Search for the cell housing the specified text and yield its (X, Y) center coordinate. 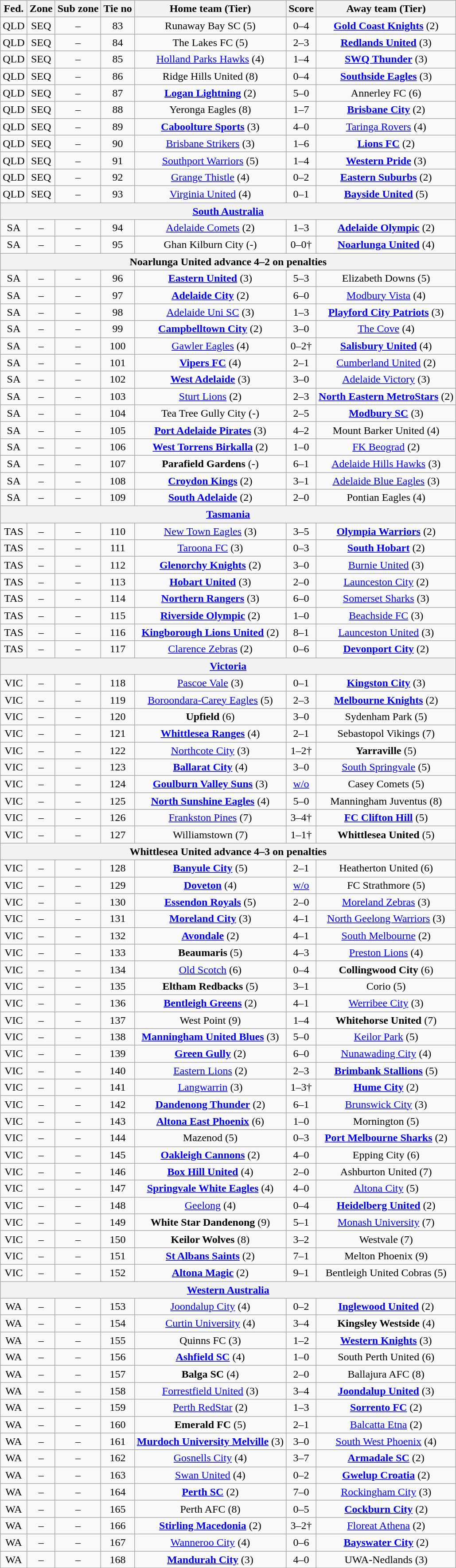
Kingston City (3) (386, 683)
Moreland Zebras (3) (386, 902)
101 (118, 363)
Whittlesea United (5) (386, 835)
FK Beograd (2) (386, 447)
Glenorchy Knights (2) (210, 565)
Yarraville (5) (386, 751)
Brunswick City (3) (386, 1104)
Runaway Bay SC (5) (210, 26)
Beaumaris (5) (210, 952)
West Adelaide (3) (210, 379)
Adelaide Blue Eagles (3) (386, 480)
3–4† (301, 818)
Langwarrin (3) (210, 1088)
116 (118, 632)
Manningham Juventus (8) (386, 801)
132 (118, 936)
Wanneroo City (4) (210, 1542)
111 (118, 548)
Curtin University (4) (210, 1324)
Brimbank Stallions (5) (386, 1071)
Pascoe Vale (3) (210, 683)
South Melbourne (2) (386, 936)
Inglewood United (2) (386, 1307)
Southside Eagles (3) (386, 76)
86 (118, 76)
Keilor Wolves (8) (210, 1239)
Kingborough Lions United (2) (210, 632)
Altona Magic (2) (210, 1273)
Corio (5) (386, 986)
164 (118, 1492)
Home team (Tier) (210, 9)
1–6 (301, 143)
4–2 (301, 430)
158 (118, 1391)
West Torrens Birkalla (2) (210, 447)
Western Knights (3) (386, 1340)
122 (118, 751)
Tea Tree Gully City (-) (210, 413)
Eastern Lions (2) (210, 1071)
Ashfield SC (4) (210, 1357)
104 (118, 413)
98 (118, 312)
Adelaide Hills Hawks (3) (386, 464)
0–2† (301, 346)
Old Scotch (6) (210, 969)
105 (118, 430)
127 (118, 835)
147 (118, 1189)
165 (118, 1509)
Oakleigh Cannons (2) (210, 1155)
FC Clifton Hill (5) (386, 818)
Tie no (118, 9)
3–2† (301, 1525)
Adelaide Victory (3) (386, 379)
Parafield Gardens (-) (210, 464)
Heidelberg United (2) (386, 1205)
Devonport City (2) (386, 649)
119 (118, 700)
The Lakes FC (5) (210, 43)
87 (118, 93)
1–2 (301, 1340)
126 (118, 818)
Modbury Vista (4) (386, 295)
154 (118, 1324)
Launceston City (2) (386, 582)
Port Melbourne Sharks (2) (386, 1138)
Ballarat City (4) (210, 767)
Geelong (4) (210, 1205)
Whitehorse United (7) (386, 1020)
Westvale (7) (386, 1239)
Gwelup Croatia (2) (386, 1475)
Moreland City (3) (210, 919)
Cumberland United (2) (386, 363)
Logan Lightning (2) (210, 93)
Gold Coast Knights (2) (386, 26)
South Springvale (5) (386, 767)
0–5 (301, 1509)
Northcote City (3) (210, 751)
143 (118, 1121)
144 (118, 1138)
155 (118, 1340)
Mandurah City (3) (210, 1559)
1–1† (301, 835)
Modbury SC (3) (386, 413)
138 (118, 1037)
124 (118, 784)
Box Hill United (4) (210, 1172)
Score (301, 9)
Green Gully (2) (210, 1054)
9–1 (301, 1273)
Noarlunga United (4) (386, 245)
91 (118, 160)
107 (118, 464)
Virginia United (4) (210, 194)
Vipers FC (4) (210, 363)
Emerald FC (5) (210, 1425)
Ballajura AFC (8) (386, 1374)
Eltham Redbacks (5) (210, 986)
Adelaide Comets (2) (210, 228)
139 (118, 1054)
Elizabeth Downs (5) (386, 279)
Ridge Hills United (8) (210, 76)
Epping City (6) (386, 1155)
Joondalup United (3) (386, 1391)
Whittlesea United advance 4–3 on penalties (228, 852)
Croydon Kings (2) (210, 480)
94 (118, 228)
Balga SC (4) (210, 1374)
Perth SC (2) (210, 1492)
113 (118, 582)
1–2† (301, 751)
2–5 (301, 413)
Collingwood City (6) (386, 969)
Mazenod (5) (210, 1138)
136 (118, 1003)
Perth AFC (8) (210, 1509)
Rockingham City (3) (386, 1492)
South West Phoenix (4) (386, 1441)
163 (118, 1475)
1–7 (301, 110)
96 (118, 279)
89 (118, 127)
SWQ Thunder (3) (386, 59)
Olympia Warriors (2) (386, 531)
93 (118, 194)
North Geelong Warriors (3) (386, 919)
150 (118, 1239)
110 (118, 531)
142 (118, 1104)
Port Adelaide Pirates (3) (210, 430)
The Cove (4) (386, 329)
Bayswater City (2) (386, 1542)
157 (118, 1374)
151 (118, 1256)
Taroona FC (3) (210, 548)
Gosnells City (4) (210, 1458)
Lions FC (2) (386, 143)
Boroondara-Carey Eagles (5) (210, 700)
133 (118, 952)
128 (118, 868)
Altona City (5) (386, 1189)
134 (118, 969)
Werribee City (3) (386, 1003)
129 (118, 885)
FC Strathmore (5) (386, 885)
83 (118, 26)
Gawler Eagles (4) (210, 346)
118 (118, 683)
162 (118, 1458)
5–1 (301, 1222)
92 (118, 177)
Brisbane Strikers (3) (210, 143)
168 (118, 1559)
Melbourne Knights (2) (386, 700)
Preston Lions (4) (386, 952)
Brisbane City (2) (386, 110)
Manningham United Blues (3) (210, 1037)
88 (118, 110)
Eastern United (3) (210, 279)
Perth RedStar (2) (210, 1408)
Sub zone (78, 9)
Forrestfield United (3) (210, 1391)
160 (118, 1425)
Swan United (4) (210, 1475)
Western Australia (228, 1290)
3–5 (301, 531)
UWA-Nedlands (3) (386, 1559)
84 (118, 43)
Somerset Sharks (3) (386, 599)
Avondale (2) (210, 936)
Southport Warriors (5) (210, 160)
South Adelaide (2) (210, 498)
Sebastopol Vikings (7) (386, 733)
Cockburn City (2) (386, 1509)
108 (118, 480)
Caboolture Sports (3) (210, 127)
120 (118, 716)
Beachside FC (3) (386, 616)
140 (118, 1071)
South Australia (228, 211)
South Perth United (6) (386, 1357)
Away team (Tier) (386, 9)
102 (118, 379)
Annerley FC (6) (386, 93)
Adelaide City (2) (210, 295)
153 (118, 1307)
Riverside Olympic (2) (210, 616)
Fed. (14, 9)
Launceston United (3) (386, 632)
Monash University (7) (386, 1222)
New Town Eagles (3) (210, 531)
Pontian Eagles (4) (386, 498)
125 (118, 801)
100 (118, 346)
Eastern Suburbs (2) (386, 177)
146 (118, 1172)
Doveton (4) (210, 885)
Zone (41, 9)
166 (118, 1525)
Hume City (2) (386, 1088)
Frankston Pines (7) (210, 818)
130 (118, 902)
Campbelltown City (2) (210, 329)
3–2 (301, 1239)
3–7 (301, 1458)
St Albans Saints (2) (210, 1256)
Quinns FC (3) (210, 1340)
Mornington (5) (386, 1121)
7–0 (301, 1492)
5–3 (301, 279)
Upfield (6) (210, 716)
Burnie United (3) (386, 565)
121 (118, 733)
0–0† (301, 245)
Nunawading City (4) (386, 1054)
Banyule City (5) (210, 868)
99 (118, 329)
Mount Barker United (4) (386, 430)
Keilor Park (5) (386, 1037)
Heatherton United (6) (386, 868)
Whittlesea Ranges (4) (210, 733)
159 (118, 1408)
Ashburton United (7) (386, 1172)
Armadale SC (2) (386, 1458)
167 (118, 1542)
Western Pride (3) (386, 160)
161 (118, 1441)
7–1 (301, 1256)
Redlands United (3) (386, 43)
135 (118, 986)
85 (118, 59)
109 (118, 498)
Ghan Kilburn City (-) (210, 245)
Balcatta Etna (2) (386, 1425)
Essendon Royals (5) (210, 902)
Casey Comets (5) (386, 784)
Goulburn Valley Suns (3) (210, 784)
Williamstown (7) (210, 835)
Altona East Phoenix (6) (210, 1121)
Springvale White Eagles (4) (210, 1189)
Hobart United (3) (210, 582)
Yeronga Eagles (8) (210, 110)
137 (118, 1020)
156 (118, 1357)
1–3† (301, 1088)
North Eastern MetroStars (2) (386, 396)
Victoria (228, 666)
West Point (9) (210, 1020)
Clarence Zebras (2) (210, 649)
Adelaide Olympic (2) (386, 228)
Floreat Athena (2) (386, 1525)
95 (118, 245)
152 (118, 1273)
Tasmania (228, 515)
114 (118, 599)
Joondalup City (4) (210, 1307)
Salisbury United (4) (386, 346)
112 (118, 565)
Melton Phoenix (9) (386, 1256)
Adelaide Uni SC (3) (210, 312)
Grange Thistle (4) (210, 177)
Taringa Rovers (4) (386, 127)
141 (118, 1088)
103 (118, 396)
Bentleigh United Cobras (5) (386, 1273)
115 (118, 616)
97 (118, 295)
Sorrento FC (2) (386, 1408)
Playford City Patriots (3) (386, 312)
117 (118, 649)
Dandenong Thunder (2) (210, 1104)
Northern Rangers (3) (210, 599)
123 (118, 767)
South Hobart (2) (386, 548)
Holland Parks Hawks (4) (210, 59)
North Sunshine Eagles (4) (210, 801)
Noarlunga United advance 4–2 on penalties (228, 262)
8–1 (301, 632)
Stirling Macedonia (2) (210, 1525)
106 (118, 447)
145 (118, 1155)
4–3 (301, 952)
131 (118, 919)
Sturt Lions (2) (210, 396)
Murdoch University Melville (3) (210, 1441)
Bayside United (5) (386, 194)
Sydenham Park (5) (386, 716)
Bentleigh Greens (2) (210, 1003)
148 (118, 1205)
90 (118, 143)
White Star Dandenong (9) (210, 1222)
149 (118, 1222)
Kingsley Westside (4) (386, 1324)
